Pinpoint the cell where the given text exists, returning its [x, y] midpoint coordinate. 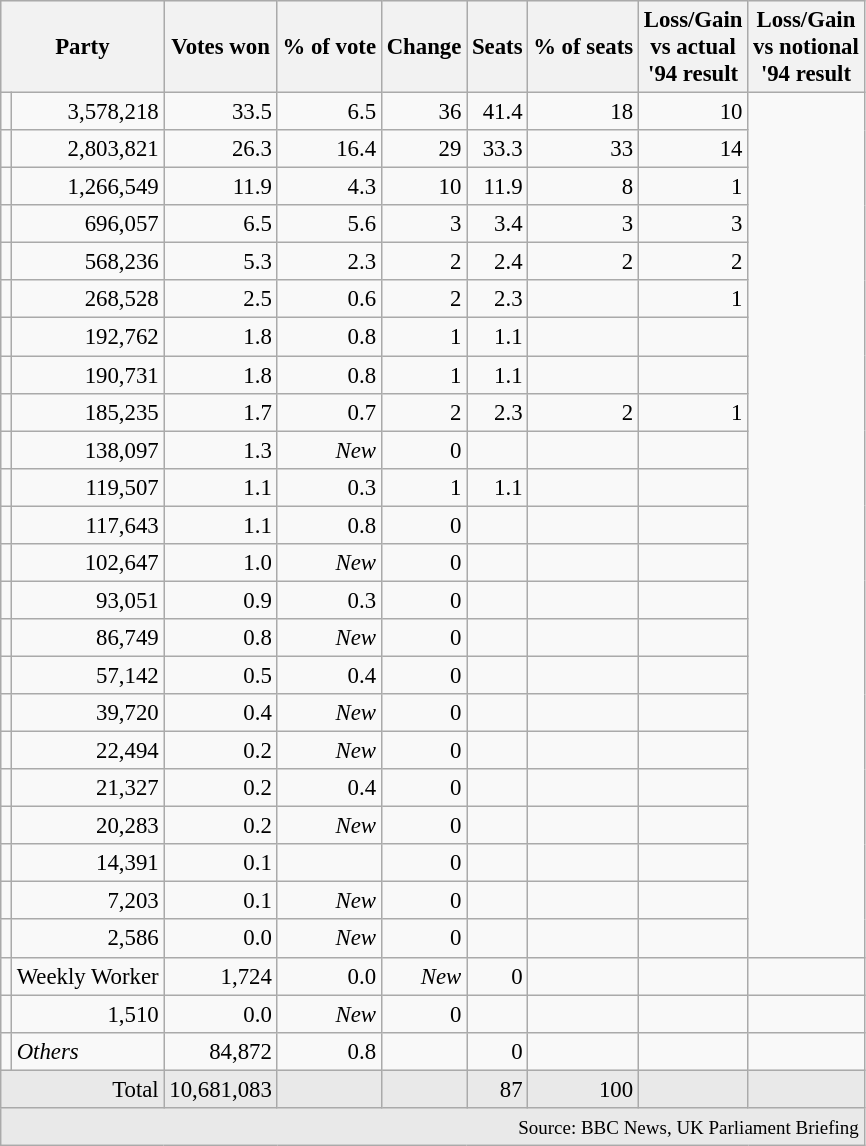
138,097 [88, 450]
Change [424, 47]
20,283 [88, 826]
0.9 [220, 600]
119,507 [88, 487]
1.3 [220, 450]
39,720 [88, 713]
10,681,083 [220, 1089]
87 [498, 1089]
33.3 [498, 149]
Loss/Gain vs notional '94 result [806, 47]
22,494 [88, 751]
3.4 [498, 224]
33.5 [220, 112]
Others [88, 1051]
5.3 [220, 262]
1,266,549 [88, 187]
% of seats [584, 47]
84,872 [220, 1051]
100 [584, 1089]
Weekly Worker [88, 976]
2.5 [220, 299]
5.6 [329, 224]
2,586 [88, 939]
4.3 [329, 187]
1,724 [220, 976]
57,142 [88, 675]
3,578,218 [88, 112]
0.7 [329, 412]
14 [692, 149]
1.0 [220, 563]
Seats [498, 47]
1,510 [88, 1014]
102,647 [88, 563]
0.5 [220, 675]
696,057 [88, 224]
Party [82, 47]
36 [424, 112]
Source: BBC News, UK Parliament Briefing [432, 1127]
21,327 [88, 788]
192,762 [88, 337]
Total [82, 1089]
117,643 [88, 525]
Loss/Gain vs actual '94 result [692, 47]
0.6 [329, 299]
185,235 [88, 412]
% of vote [329, 47]
Votes won [220, 47]
7,203 [88, 901]
14,391 [88, 863]
41.4 [498, 112]
568,236 [88, 262]
2,803,821 [88, 149]
18 [584, 112]
86,749 [88, 638]
16.4 [329, 149]
26.3 [220, 149]
33 [584, 149]
93,051 [88, 600]
190,731 [88, 375]
1.7 [220, 412]
29 [424, 149]
8 [584, 187]
268,528 [88, 299]
2.4 [498, 262]
